Return [x, y] of the center of cell containing provided text 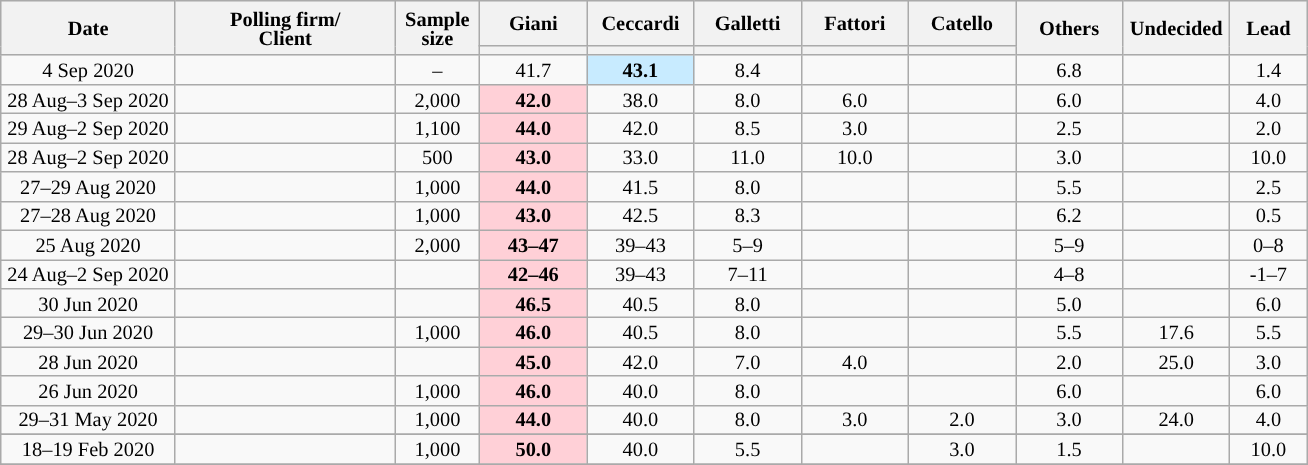
-1–7 [1268, 274]
30 Jun 2020 [88, 302]
33.0 [640, 156]
1.5 [1070, 448]
24 Aug–2 Sep 2020 [88, 274]
7–11 [748, 274]
41.7 [534, 70]
41.5 [640, 186]
500 [438, 156]
0–8 [1268, 244]
27–29 Aug 2020 [88, 186]
1.4 [1268, 70]
8.5 [748, 128]
11.0 [748, 156]
1,100 [438, 128]
Date [88, 28]
29 Aug–2 Sep 2020 [88, 128]
43.1 [640, 70]
38.0 [640, 98]
46.5 [534, 302]
Sample size [438, 28]
28 Aug–3 Sep 2020 [88, 98]
– [438, 70]
24.0 [1176, 420]
50.0 [534, 448]
28 Jun 2020 [88, 362]
Polling firm/Client [285, 28]
Giani [534, 22]
43–47 [534, 244]
26 Jun 2020 [88, 390]
4 Sep 2020 [88, 70]
42–46 [534, 274]
18–19 Feb 2020 [88, 448]
25 Aug 2020 [88, 244]
8.3 [748, 216]
28 Aug–2 Sep 2020 [88, 156]
Fattori [854, 22]
Ceccardi [640, 22]
17.6 [1176, 332]
45.0 [534, 362]
Galletti [748, 22]
25.0 [1176, 362]
Lead [1268, 28]
5.0 [1070, 302]
29–31 May 2020 [88, 420]
Others [1070, 28]
8.4 [748, 70]
27–28 Aug 2020 [88, 216]
Catello [962, 22]
Undecided [1176, 28]
6.2 [1070, 216]
6.8 [1070, 70]
0.5 [1268, 216]
29–30 Jun 2020 [88, 332]
42.5 [640, 216]
4–8 [1070, 274]
7.0 [748, 362]
